Return the (x, y) coordinate for the center point of the cell that contains the specified text.  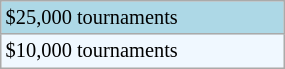
$25,000 tournaments (142, 17)
$10,000 tournaments (142, 51)
